Return [x, y] of the center of cell containing provided text 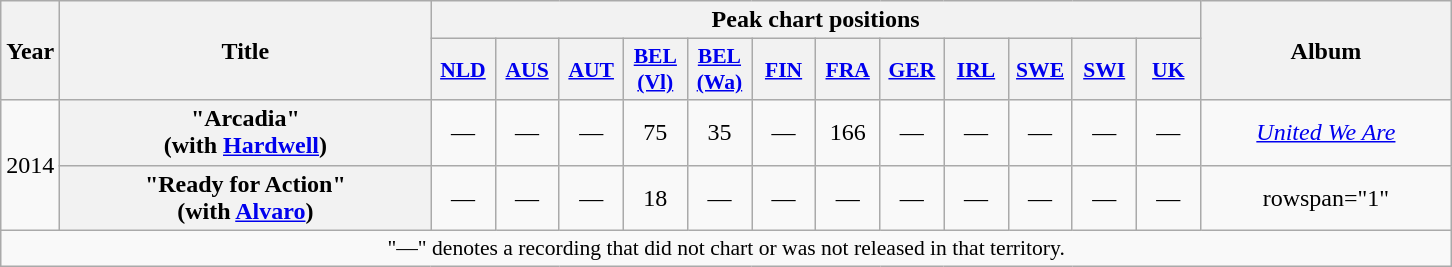
AUS [527, 70]
UK [1168, 70]
Title [246, 50]
FRA [848, 70]
2014 [30, 165]
"Arcadia" (with Hardwell) [246, 132]
"—" denotes a recording that did not chart or was not released in that territory. [726, 248]
BEL (Vl) [655, 70]
BEL (Wa) [719, 70]
SWI [1104, 70]
Peak chart positions [816, 20]
Album [1326, 50]
18 [655, 198]
FIN [784, 70]
Year [30, 50]
AUT [591, 70]
35 [719, 132]
"Ready for Action" (with Alvaro) [246, 198]
United We Are [1326, 132]
IRL [976, 70]
rowspan="1" [1326, 198]
NLD [463, 70]
SWE [1040, 70]
166 [848, 132]
GER [912, 70]
75 [655, 132]
